Pinpoint the cell where the given text exists, returning its [X, Y] midpoint coordinate. 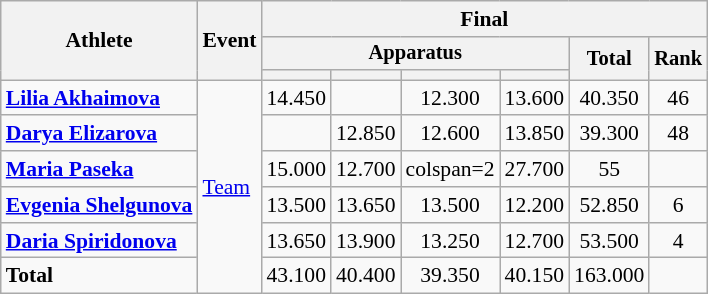
12.200 [534, 205]
Darya Elizarova [100, 134]
12.850 [366, 134]
40.150 [534, 276]
13.600 [534, 98]
Athlete [100, 40]
12.300 [450, 98]
14.450 [296, 98]
13.900 [366, 241]
Team [229, 187]
40.350 [609, 98]
27.700 [534, 169]
13.250 [450, 241]
43.100 [296, 276]
colspan=2 [450, 169]
12.600 [450, 134]
Final [484, 19]
Event [229, 40]
Maria Paseka [100, 169]
46 [678, 98]
39.300 [609, 134]
52.850 [609, 205]
48 [678, 134]
Lilia Akhaimova [100, 98]
39.350 [450, 276]
40.400 [366, 276]
Evgenia Shelgunova [100, 205]
55 [609, 169]
Rank [678, 58]
Apparatus [416, 54]
163.000 [609, 276]
53.500 [609, 241]
15.000 [296, 169]
Daria Spiridonova [100, 241]
13.850 [534, 134]
6 [678, 205]
4 [678, 241]
